Determine the (x, y) coordinate at the center of the cell enclosing the given text.  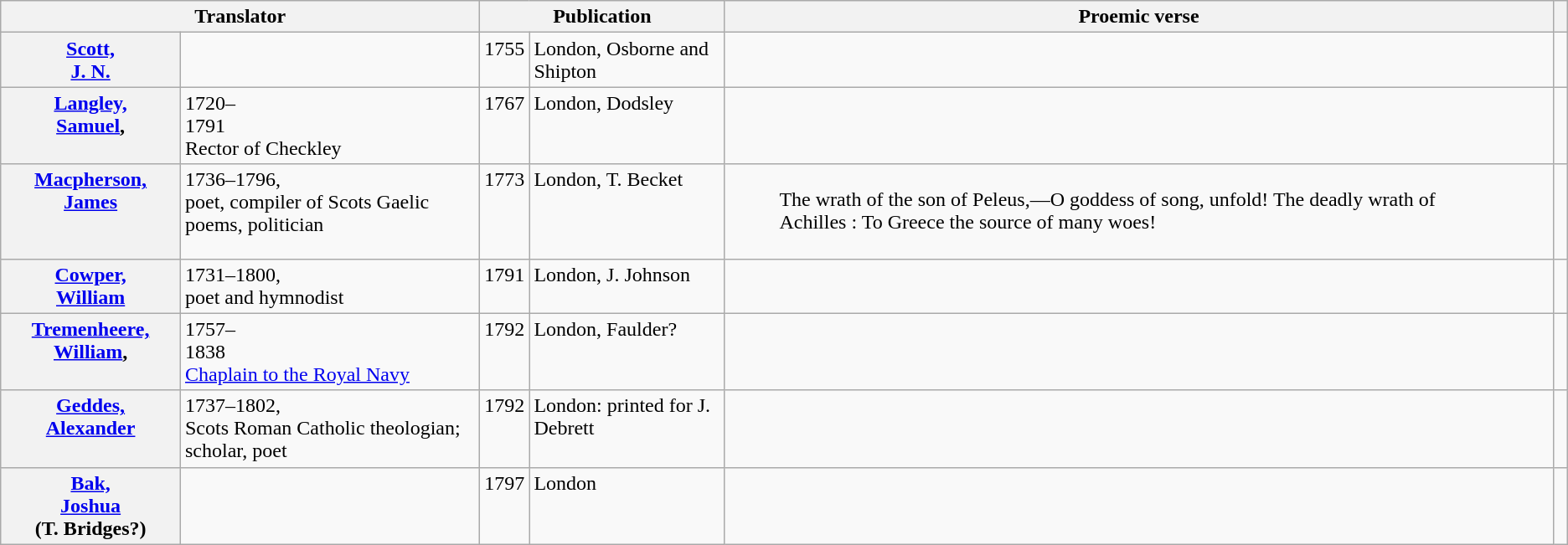
Macpherson,James (90, 211)
1731–1800,poet and hymnodist (330, 286)
London, Dodsley (627, 126)
1791 (504, 286)
Publication (602, 17)
Proemic verse (1139, 17)
London, Osborne and Shipton (627, 60)
1720–1791Rector of Checkley (330, 126)
London, J. Johnson (627, 286)
1773 (504, 211)
Langley,Samuel, (90, 126)
1755 (504, 60)
Cowper,William (90, 286)
1767 (504, 126)
Translator (240, 17)
London, T. Becket (627, 211)
London, Faulder? (627, 352)
Tremenheere, William, (90, 352)
The wrath of the son of Peleus,—O goddess of song, unfold! The deadly wrath of Achilles : To Greece the source of many woes! (1139, 211)
London (627, 506)
1737–1802,Scots Roman Catholic theologian; scholar, poet (330, 429)
Scott,J. N. (90, 60)
1736–1796,poet, compiler of Scots Gaelic poems, politician (330, 211)
London: printed for J. Debrett (627, 429)
1797 (504, 506)
Bak,Joshua(T. Bridges?) (90, 506)
1757–1838Chaplain to the Royal Navy (330, 352)
Geddes,Alexander (90, 429)
